Search for the cell housing the specified text and yield its [X, Y] center coordinate. 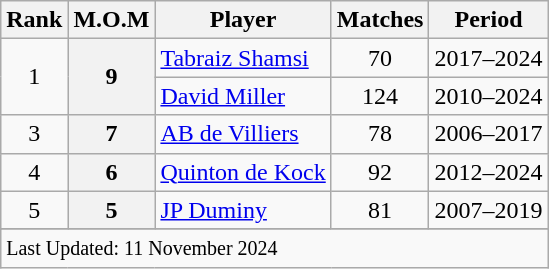
2012–2024 [488, 172]
81 [380, 210]
Tabraiz Shamsi [243, 58]
2007–2019 [488, 210]
Rank [34, 20]
92 [380, 172]
3 [34, 134]
Quinton de Kock [243, 172]
70 [380, 58]
M.O.M [112, 20]
124 [380, 96]
78 [380, 134]
2006–2017 [488, 134]
Player [243, 20]
Last Updated: 11 November 2024 [274, 248]
4 [34, 172]
6 [112, 172]
2010–2024 [488, 96]
AB de Villiers [243, 134]
2017–2024 [488, 58]
1 [34, 77]
7 [112, 134]
David Miller [243, 96]
Period [488, 20]
Matches [380, 20]
JP Duminy [243, 210]
9 [112, 77]
